Pinpoint the cell where the given text exists, returning its [X, Y] midpoint coordinate. 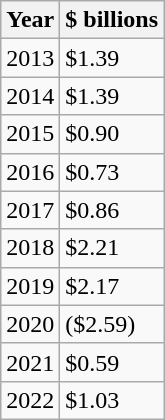
2014 [30, 96]
$1.03 [112, 400]
$2.21 [112, 248]
$2.17 [112, 286]
2018 [30, 248]
2015 [30, 134]
Year [30, 20]
($2.59) [112, 324]
$0.73 [112, 172]
2019 [30, 286]
2020 [30, 324]
2022 [30, 400]
$0.59 [112, 362]
2016 [30, 172]
$0.90 [112, 134]
$ billions [112, 20]
2021 [30, 362]
2013 [30, 58]
2017 [30, 210]
$0.86 [112, 210]
